Return the [X, Y] coordinate for the center point of the cell that contains the specified text.  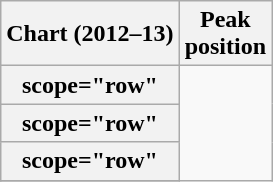
Chart (2012–13) [90, 34]
Peakposition [225, 34]
